Capture the cell that displays the provided text and extract its (X, Y) central coordinate. 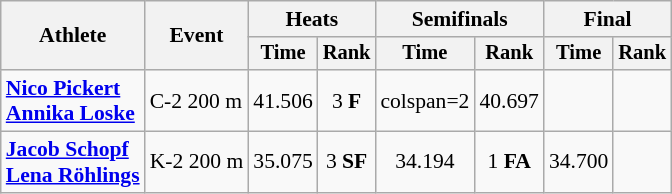
3 F (347, 100)
Event (197, 36)
40.697 (508, 100)
colspan=2 (424, 100)
34.700 (578, 162)
41.506 (282, 100)
34.194 (424, 162)
35.075 (282, 162)
C-2 200 m (197, 100)
Heats (312, 19)
Nico PickertAnnika Loske (73, 100)
Athlete (73, 36)
Jacob SchopfLena Röhlings (73, 162)
K-2 200 m (197, 162)
Semifinals (460, 19)
1 FA (508, 162)
3 SF (347, 162)
Final (608, 19)
